Scan for the cell matching the given text and deliver its [X, Y] coordinate at center. 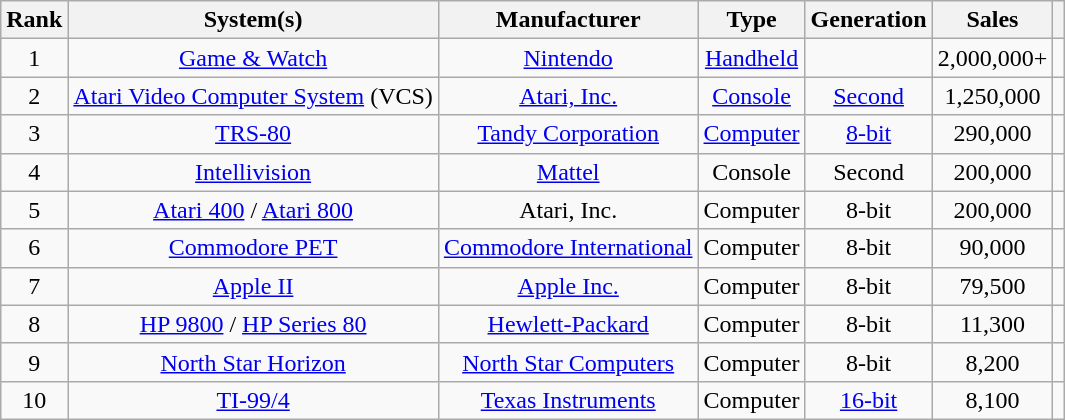
System(s) [253, 20]
Intellivision [253, 172]
2,000,000+ [992, 58]
HP 9800 / HP Series 80 [253, 324]
Type [752, 20]
6 [34, 248]
Nintendo [568, 58]
Commodore PET [253, 248]
North Star Horizon [253, 362]
Commodore International [568, 248]
290,000 [992, 134]
Apple II [253, 286]
3 [34, 134]
1 [34, 58]
Manufacturer [568, 20]
TRS-80 [253, 134]
Atari 400 / Atari 800 [253, 210]
Handheld [752, 58]
8,100 [992, 400]
Hewlett-Packard [568, 324]
Apple Inc. [568, 286]
TI-99/4 [253, 400]
Game & Watch [253, 58]
North Star Computers [568, 362]
7 [34, 286]
10 [34, 400]
79,500 [992, 286]
5 [34, 210]
1,250,000 [992, 96]
Atari Video Computer System (VCS) [253, 96]
8,200 [992, 362]
Rank [34, 20]
2 [34, 96]
Sales [992, 20]
8 [34, 324]
9 [34, 362]
4 [34, 172]
Texas Instruments [568, 400]
Tandy Corporation [568, 134]
90,000 [992, 248]
16-bit [868, 400]
Mattel [568, 172]
Generation [868, 20]
11,300 [992, 324]
